Return the (X, Y) coordinate for the center point of the cell that contains the specified text.  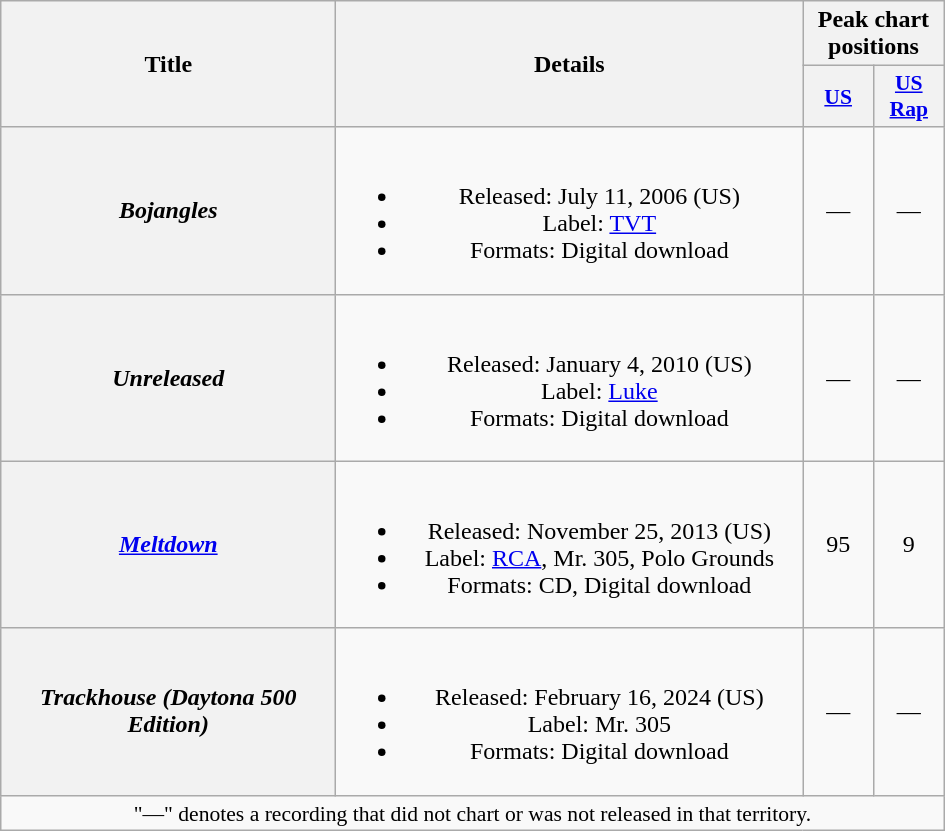
Released: November 25, 2013 (US)Label: RCA, Mr. 305, Polo GroundsFormats: CD, Digital download (570, 544)
Meltdown (168, 544)
Trackhouse (Daytona 500 Edition) (168, 712)
Released: February 16, 2024 (US)Label: Mr. 305Formats: Digital download (570, 712)
95 (838, 544)
Title (168, 64)
US Rap (908, 96)
Details (570, 64)
Released: July 11, 2006 (US)Label: TVTFormats: Digital download (570, 210)
9 (908, 544)
Peak chart positions (874, 34)
Bojangles (168, 210)
Released: January 4, 2010 (US)Label: LukeFormats: Digital download (570, 378)
Unreleased (168, 378)
"—" denotes a recording that did not chart or was not released in that territory. (472, 813)
US (838, 96)
